Provide the (x, y) coordinate of the cell's center where the given text is located.  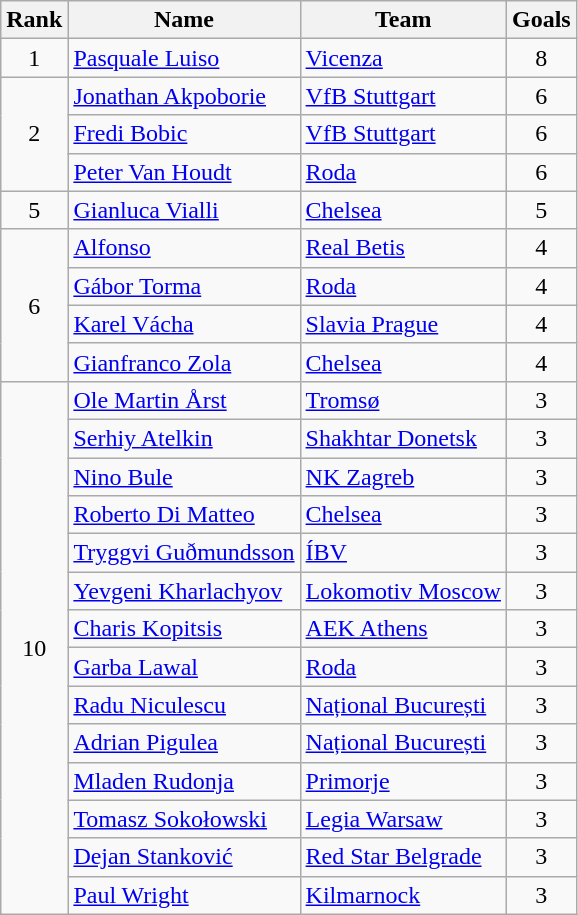
Red Star Belgrade (403, 857)
Gianluca Vialli (184, 210)
Kilmarnock (403, 895)
AEK Athens (403, 629)
Mladen Rudonja (184, 781)
Rank (34, 20)
Serhiy Atelkin (184, 438)
Jonathan Akpoborie (184, 96)
10 (34, 648)
Pasquale Luiso (184, 58)
2 (34, 134)
Radu Niculescu (184, 705)
Dejan Stanković (184, 857)
Primorje (403, 781)
Alfonso (184, 248)
Shakhtar Donetsk (403, 438)
Peter Van Houdt (184, 172)
Adrian Pigulea (184, 743)
Goals (541, 20)
Nino Bule (184, 477)
Slavia Prague (403, 324)
Roberto Di Matteo (184, 515)
Gianfranco Zola (184, 362)
Garba Lawal (184, 667)
Ole Martin Årst (184, 400)
Tromsø (403, 400)
Name (184, 20)
Tryggvi Guðmundsson (184, 553)
Paul Wright (184, 895)
8 (541, 58)
Karel Vácha (184, 324)
NK Zagreb (403, 477)
Charis Kopitsis (184, 629)
ÍBV (403, 553)
Lokomotiv Moscow (403, 591)
Vicenza (403, 58)
Team (403, 20)
Gábor Torma (184, 286)
Tomasz Sokołowski (184, 819)
1 (34, 58)
Real Betis (403, 248)
Fredi Bobic (184, 134)
Yevgeni Kharlachyov (184, 591)
Legia Warsaw (403, 819)
